Pinpoint the cell where the given text exists, returning its [X, Y] midpoint coordinate. 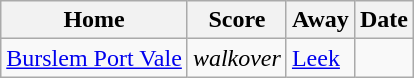
Score [236, 20]
Burslem Port Vale [94, 58]
Date [384, 20]
Leek [320, 58]
Home [94, 20]
walkover [236, 58]
Away [320, 20]
